Detect which cell encompasses the target text, then output its (x, y) center coordinate. 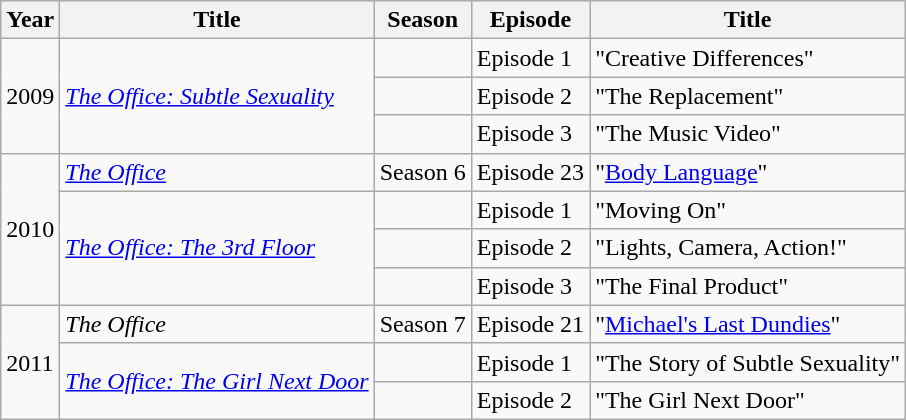
2010 (30, 229)
"The Story of Subtle Sexuality" (748, 362)
"Creative Differences" (748, 58)
Season (422, 20)
"The Girl Next Door" (748, 400)
"Body Language" (748, 172)
Episode 21 (530, 324)
The Office: The Girl Next Door (217, 381)
Season 7 (422, 324)
"Moving On" (748, 210)
"The Replacement" (748, 96)
2009 (30, 96)
Episode (530, 20)
"The Music Video" (748, 134)
The Office: Subtle Sexuality (217, 96)
Season 6 (422, 172)
"Michael's Last Dundies" (748, 324)
The Office: The 3rd Floor (217, 248)
Year (30, 20)
2011 (30, 362)
"The Final Product" (748, 286)
"Lights, Camera, Action!" (748, 248)
Episode 23 (530, 172)
